Output the [x, y] coordinate of the center of the cell containing the given text.  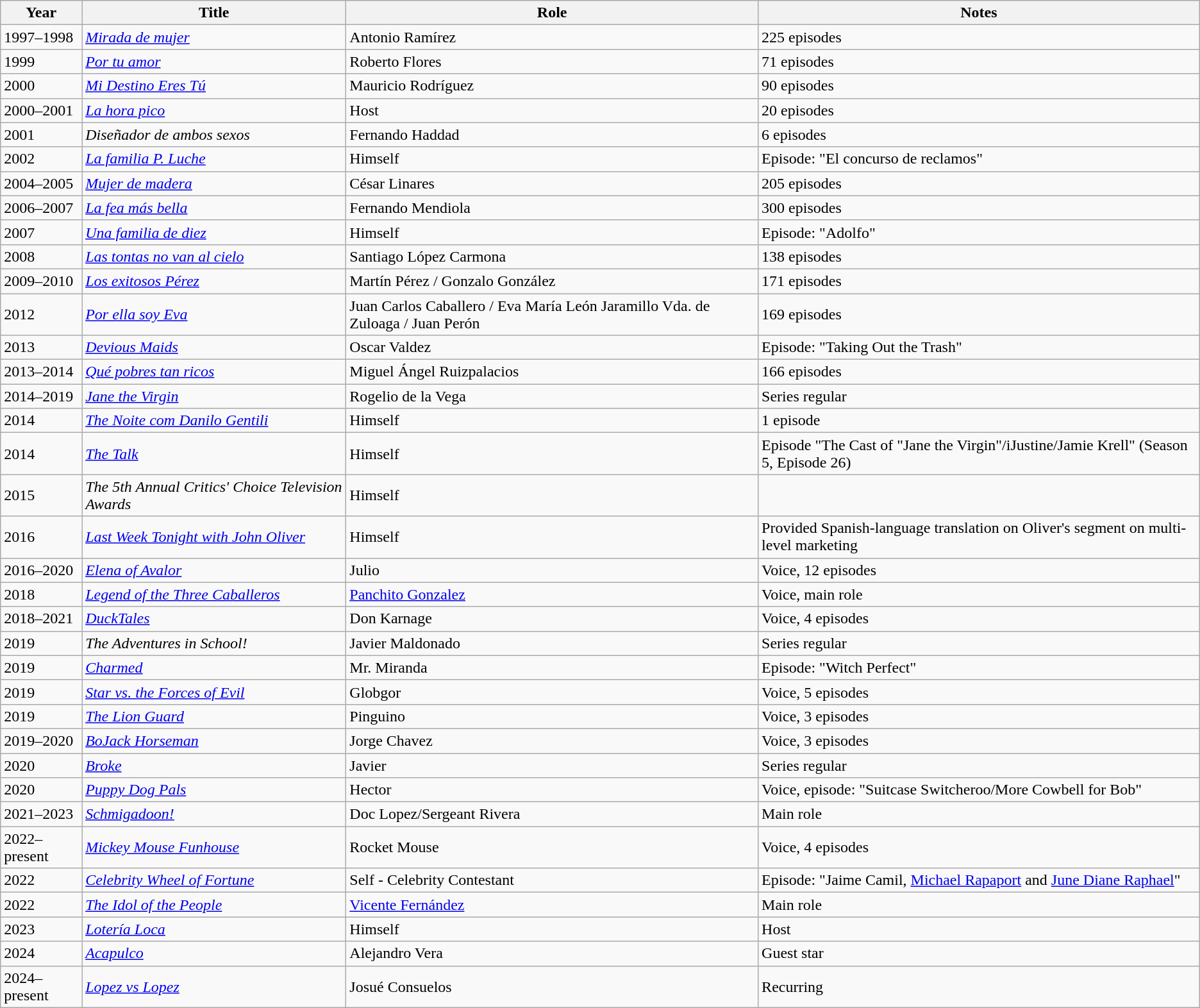
Mirada de mujer [214, 37]
2004–2005 [41, 183]
The Adventures in School! [214, 643]
Last Week Tonight with John Oliver [214, 537]
2022–present [41, 848]
2002 [41, 159]
6 episodes [979, 135]
225 episodes [979, 37]
Voice, main role [979, 594]
2018–2021 [41, 619]
Title [214, 13]
The Lion Guard [214, 716]
Javier [553, 765]
BoJack Horseman [214, 741]
Roberto Flores [553, 62]
Por tu amor [214, 62]
The Talk [214, 454]
Diseñador de ambos sexos [214, 135]
Mauricio Rodríguez [553, 86]
Alejandro Vera [553, 953]
Las tontas no van al cielo [214, 256]
Year [41, 13]
Episode "The Cast of "Jane the Virgin"/iJustine/Jamie Krell" (Season 5, Episode 26) [979, 454]
Broke [214, 765]
Juan Carlos Caballero / Eva María León Jaramillo Vda. de Zuloaga / Juan Perón [553, 314]
300 episodes [979, 208]
Provided Spanish-language translation on Oliver's segment on multi-level marketing [979, 537]
Role [553, 13]
Lotería Loca [214, 929]
Voice, 5 episodes [979, 692]
Fernando Haddad [553, 135]
1 episode [979, 421]
Mr. Miranda [553, 668]
The 5th Annual Critics' Choice Television Awards [214, 495]
171 episodes [979, 281]
César Linares [553, 183]
Puppy Dog Pals [214, 790]
Panchito Gonzalez [553, 594]
Los exitosos Pérez [214, 281]
2023 [41, 929]
Schmigadoon! [214, 814]
Antonio Ramírez [553, 37]
Una familia de diez [214, 232]
2009–2010 [41, 281]
Star vs. the Forces of Evil [214, 692]
Javier Maldonado [553, 643]
2007 [41, 232]
Miguel Ángel Ruizpalacios [553, 372]
The Idol of the People [214, 905]
Santiago López Carmona [553, 256]
Episode: "Adolfo" [979, 232]
2019–2020 [41, 741]
2016–2020 [41, 570]
Elena of Avalor [214, 570]
La familia P. Luche [214, 159]
Fernando Mendiola [553, 208]
Mujer de madera [214, 183]
Charmed [214, 668]
2016 [41, 537]
1999 [41, 62]
2015 [41, 495]
2024 [41, 953]
Acapulco [214, 953]
169 episodes [979, 314]
2013 [41, 348]
166 episodes [979, 372]
2024–present [41, 986]
Episode: "Taking Out the Trash" [979, 348]
The Noite com Danilo Gentili [214, 421]
DuckTales [214, 619]
Mickey Mouse Funhouse [214, 848]
205 episodes [979, 183]
Recurring [979, 986]
Doc Lopez/Sergeant Rivera [553, 814]
138 episodes [979, 256]
Julio [553, 570]
Mi Destino Eres Tú [214, 86]
20 episodes [979, 110]
Don Karnage [553, 619]
Vicente Fernández [553, 905]
2021–2023 [41, 814]
Hector [553, 790]
Jane the Virgin [214, 396]
Rogelio de la Vega [553, 396]
Oscar Valdez [553, 348]
La fea más bella [214, 208]
Rocket Mouse [553, 848]
71 episodes [979, 62]
2000–2001 [41, 110]
Por ella soy Eva [214, 314]
Episode: "Witch Perfect" [979, 668]
2012 [41, 314]
Martín Pérez / Gonzalo González [553, 281]
2006–2007 [41, 208]
Self - Celebrity Contestant [553, 880]
Globgor [553, 692]
2001 [41, 135]
Pinguino [553, 716]
Episode: "Jaime Camil, Michael Rapaport and June Diane Raphael" [979, 880]
1997–1998 [41, 37]
Episode: "El concurso de reclamos" [979, 159]
2013–2014 [41, 372]
Guest star [979, 953]
Notes [979, 13]
2014–2019 [41, 396]
Celebrity Wheel of Fortune [214, 880]
90 episodes [979, 86]
2018 [41, 594]
2008 [41, 256]
Voice, 12 episodes [979, 570]
Josué Consuelos [553, 986]
La hora pico [214, 110]
Lopez vs Lopez [214, 986]
2000 [41, 86]
Devious Maids [214, 348]
Voice, episode: "Suitcase Switcheroo/More Cowbell for Bob" [979, 790]
Legend of the Three Caballeros [214, 594]
Jorge Chavez [553, 741]
Qué pobres tan ricos [214, 372]
